Detect which cell encompasses the target text, then output its (X, Y) center coordinate. 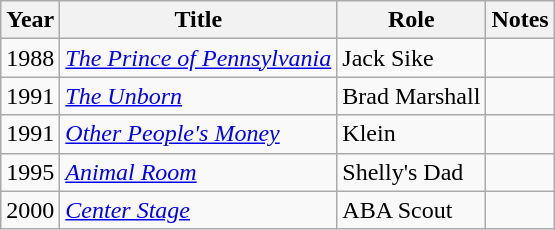
1988 (30, 58)
Center Stage (198, 210)
1995 (30, 172)
The Unborn (198, 96)
Other People's Money (198, 134)
Klein (412, 134)
Notes (520, 20)
Brad Marshall (412, 96)
Year (30, 20)
Shelly's Dad (412, 172)
Animal Room (198, 172)
ABA Scout (412, 210)
Title (198, 20)
2000 (30, 210)
The Prince of Pennsylvania (198, 58)
Role (412, 20)
Jack Sike (412, 58)
